Locate the cell with the specified text and output its [X, Y] center coordinate. 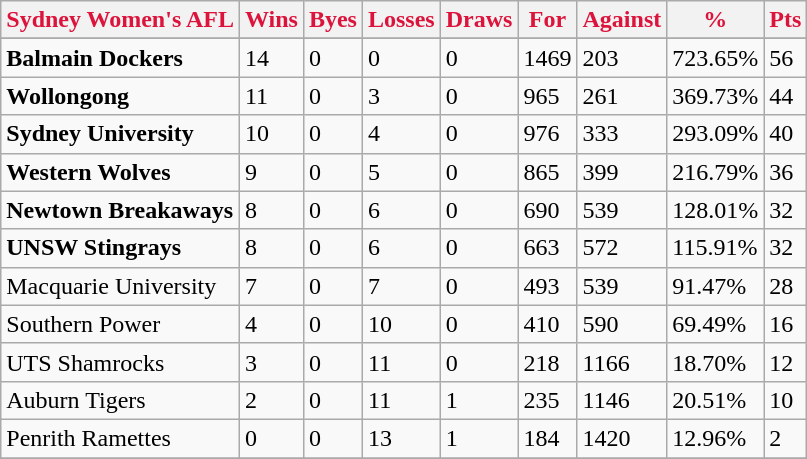
14 [271, 58]
Southern Power [120, 324]
203 [622, 58]
12.96% [716, 438]
Sydney University [120, 134]
184 [548, 438]
1420 [622, 438]
91.47% [716, 286]
5 [401, 172]
1146 [622, 400]
40 [786, 134]
44 [786, 96]
Against [622, 20]
Macquarie University [120, 286]
216.79% [716, 172]
1166 [622, 362]
Losses [401, 20]
235 [548, 400]
13 [401, 438]
690 [548, 210]
UNSW Stingrays [120, 248]
9 [271, 172]
Pts [786, 20]
965 [548, 96]
20.51% [716, 400]
Draws [479, 20]
Byes [332, 20]
Wins [271, 20]
Sydney Women's AFL [120, 20]
Penrith Ramettes [120, 438]
69.49% [716, 324]
115.91% [716, 248]
723.65% [716, 58]
128.01% [716, 210]
Balmain Dockers [120, 58]
16 [786, 324]
12 [786, 362]
56 [786, 58]
572 [622, 248]
399 [622, 172]
Newtown Breakaways [120, 210]
663 [548, 248]
% [716, 20]
1469 [548, 58]
590 [622, 324]
410 [548, 324]
18.70% [716, 362]
28 [786, 286]
Wollongong [120, 96]
UTS Shamrocks [120, 362]
261 [622, 96]
Western Wolves [120, 172]
Auburn Tigers [120, 400]
293.09% [716, 134]
For [548, 20]
333 [622, 134]
218 [548, 362]
865 [548, 172]
493 [548, 286]
36 [786, 172]
369.73% [716, 96]
976 [548, 134]
